Pinpoint the cell where the given text exists, returning its [X, Y] midpoint coordinate. 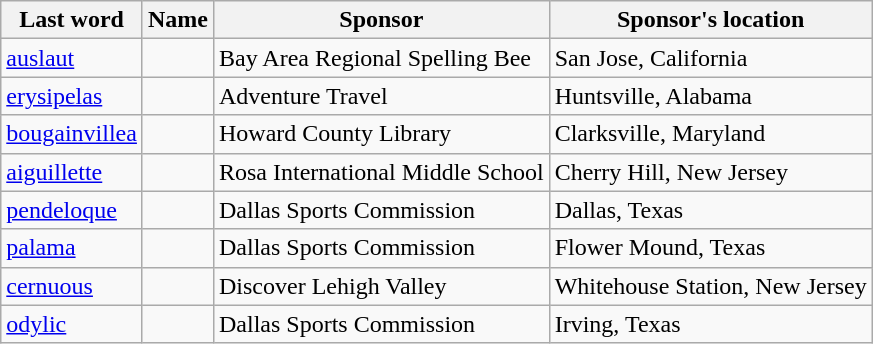
bougainvillea [72, 134]
Sponsor [381, 20]
odylic [72, 324]
Bay Area Regional Spelling Bee [381, 58]
Clarksville, Maryland [710, 134]
Huntsville, Alabama [710, 96]
Adventure Travel [381, 96]
Discover Lehigh Valley [381, 286]
Rosa International Middle School [381, 172]
auslaut [72, 58]
pendeloque [72, 210]
San Jose, California [710, 58]
Flower Mound, Texas [710, 248]
Cherry Hill, New Jersey [710, 172]
Sponsor's location [710, 20]
Name [178, 20]
erysipelas [72, 96]
Whitehouse Station, New Jersey [710, 286]
Last word [72, 20]
palama [72, 248]
cernuous [72, 286]
Howard County Library [381, 134]
Irving, Texas [710, 324]
Dallas, Texas [710, 210]
aiguillette [72, 172]
